Detect which cell encompasses the target text, then output its [X, Y] center coordinate. 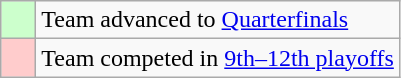
Team competed in 9th–12th playoffs [218, 58]
Team advanced to Quarterfinals [218, 20]
